Detect which cell encompasses the target text, then output its [X, Y] center coordinate. 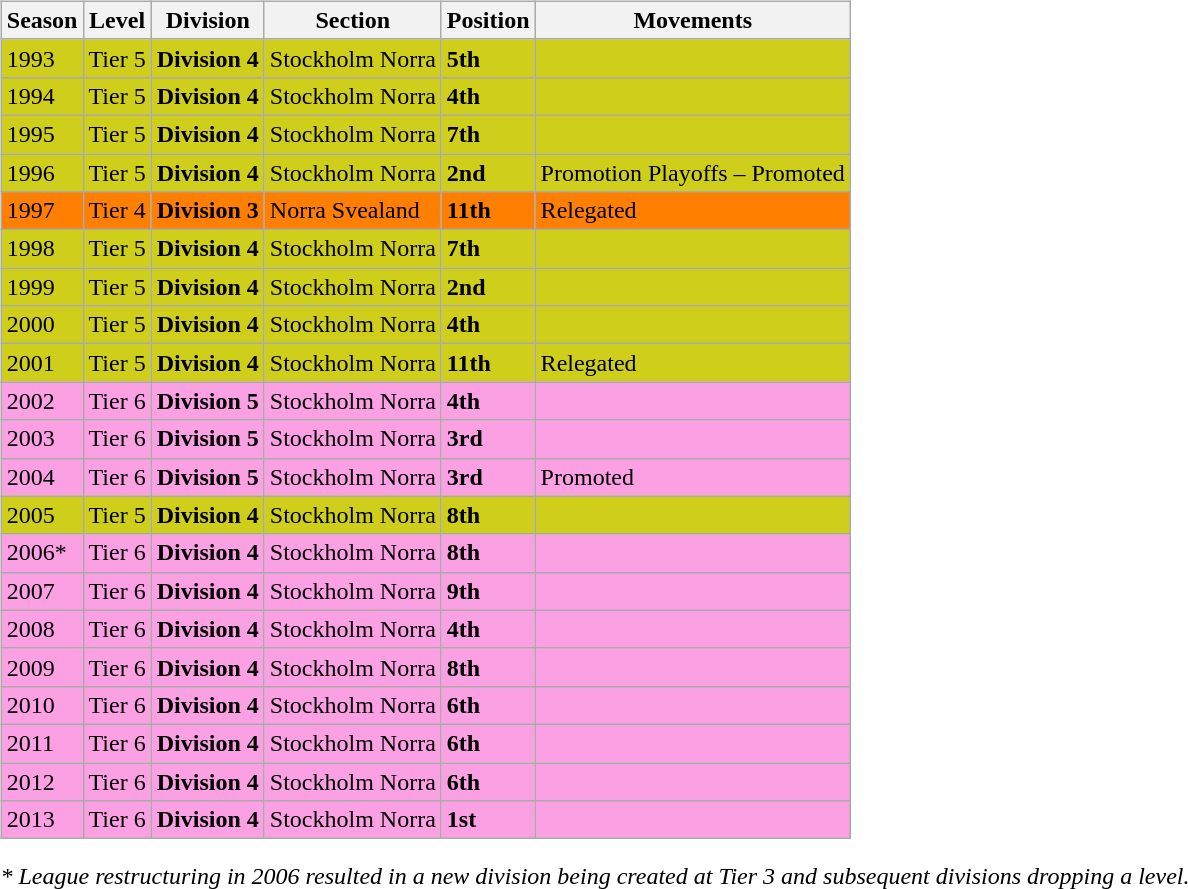
1996 [42, 173]
1997 [42, 211]
Division [208, 20]
1st [488, 820]
Section [352, 20]
9th [488, 591]
2001 [42, 363]
Season [42, 20]
Division 3 [208, 211]
1995 [42, 134]
Promotion Playoffs – Promoted [692, 173]
Promoted [692, 477]
2005 [42, 515]
2013 [42, 820]
Movements [692, 20]
Position [488, 20]
2004 [42, 477]
Level [117, 20]
2007 [42, 591]
2012 [42, 781]
2008 [42, 629]
5th [488, 58]
2009 [42, 667]
2010 [42, 705]
2006* [42, 553]
2000 [42, 325]
1998 [42, 249]
1994 [42, 96]
2011 [42, 743]
1993 [42, 58]
2002 [42, 401]
1999 [42, 287]
Tier 4 [117, 211]
2003 [42, 439]
Norra Svealand [352, 211]
